Detect which cell encompasses the target text, then output its (X, Y) center coordinate. 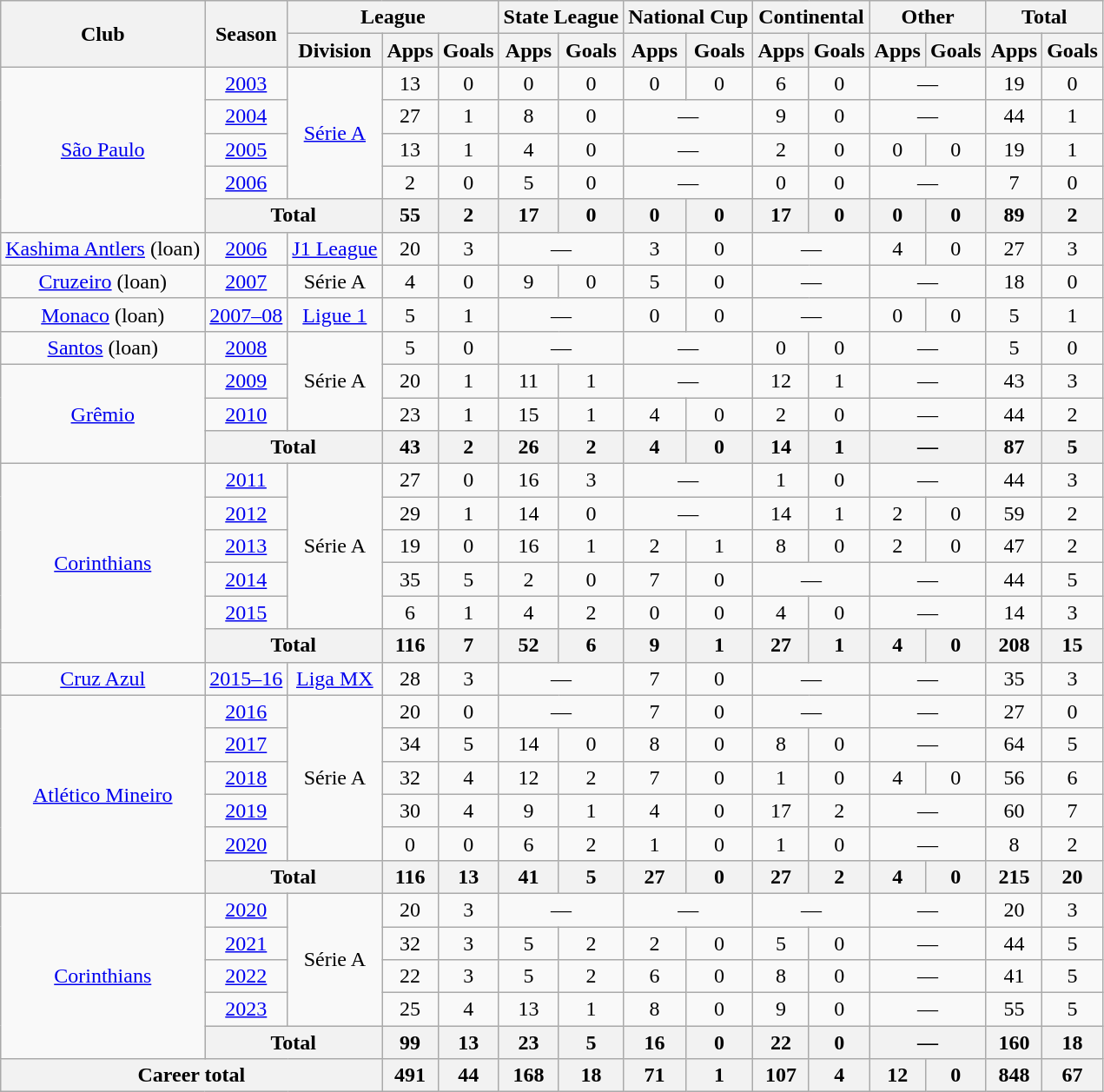
2003 (247, 83)
89 (1014, 215)
99 (410, 1042)
25 (410, 1009)
56 (1014, 778)
160 (1014, 1042)
J1 League (335, 248)
59 (1014, 513)
87 (1014, 447)
64 (1014, 745)
34 (410, 745)
Club (102, 34)
Santos (loan) (102, 347)
2011 (247, 480)
29 (410, 513)
2004 (247, 116)
11 (528, 381)
Continental (811, 17)
168 (528, 1075)
Atlético Mineiro (102, 794)
2008 (247, 347)
2019 (247, 811)
Season (247, 34)
848 (1014, 1075)
2016 (247, 711)
30 (410, 811)
Other (928, 17)
National Cup (688, 17)
Monaco (loan) (102, 314)
52 (528, 645)
São Paulo (102, 149)
2010 (247, 414)
28 (410, 678)
2015–16 (247, 678)
47 (1014, 546)
2017 (247, 745)
208 (1014, 645)
Kashima Antlers (loan) (102, 248)
Grêmio (102, 414)
2007 (247, 281)
Liga MX (335, 678)
Cruzeiro (loan) (102, 281)
215 (1014, 877)
60 (1014, 811)
Ligue 1 (335, 314)
Career total (191, 1075)
491 (410, 1075)
2022 (247, 976)
Cruz Azul (102, 678)
2023 (247, 1009)
2015 (247, 612)
2012 (247, 513)
2005 (247, 149)
Division (335, 50)
League (393, 17)
2007–08 (247, 314)
26 (528, 447)
2021 (247, 943)
67 (1073, 1075)
71 (655, 1075)
2014 (247, 579)
2018 (247, 778)
2013 (247, 546)
2009 (247, 381)
State League (561, 17)
107 (781, 1075)
